Scan for the cell matching the given text and deliver its (X, Y) coordinate at center. 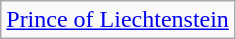
Prince of Liechtenstein (118, 20)
